Search for the cell housing the specified text and yield its (X, Y) center coordinate. 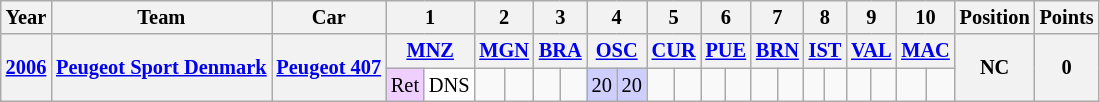
CUR (674, 51)
VAL (871, 51)
4 (617, 17)
Team (161, 17)
1 (430, 17)
2006 (26, 68)
NC (995, 68)
MGN (504, 51)
BRN (778, 51)
Year (26, 17)
DNS (449, 85)
0 (1067, 68)
Position (995, 17)
Car (329, 17)
OSC (617, 51)
BRA (560, 51)
9 (871, 17)
8 (826, 17)
Points (1067, 17)
Peugeot Sport Denmark (161, 68)
2 (504, 17)
IST (826, 51)
Peugeot 407 (329, 68)
10 (925, 17)
3 (560, 17)
MAC (925, 51)
Ret (405, 85)
5 (674, 17)
MNZ (430, 51)
PUE (726, 51)
6 (726, 17)
7 (778, 17)
